Output the [X, Y] coordinate of the center of the cell containing the given text.  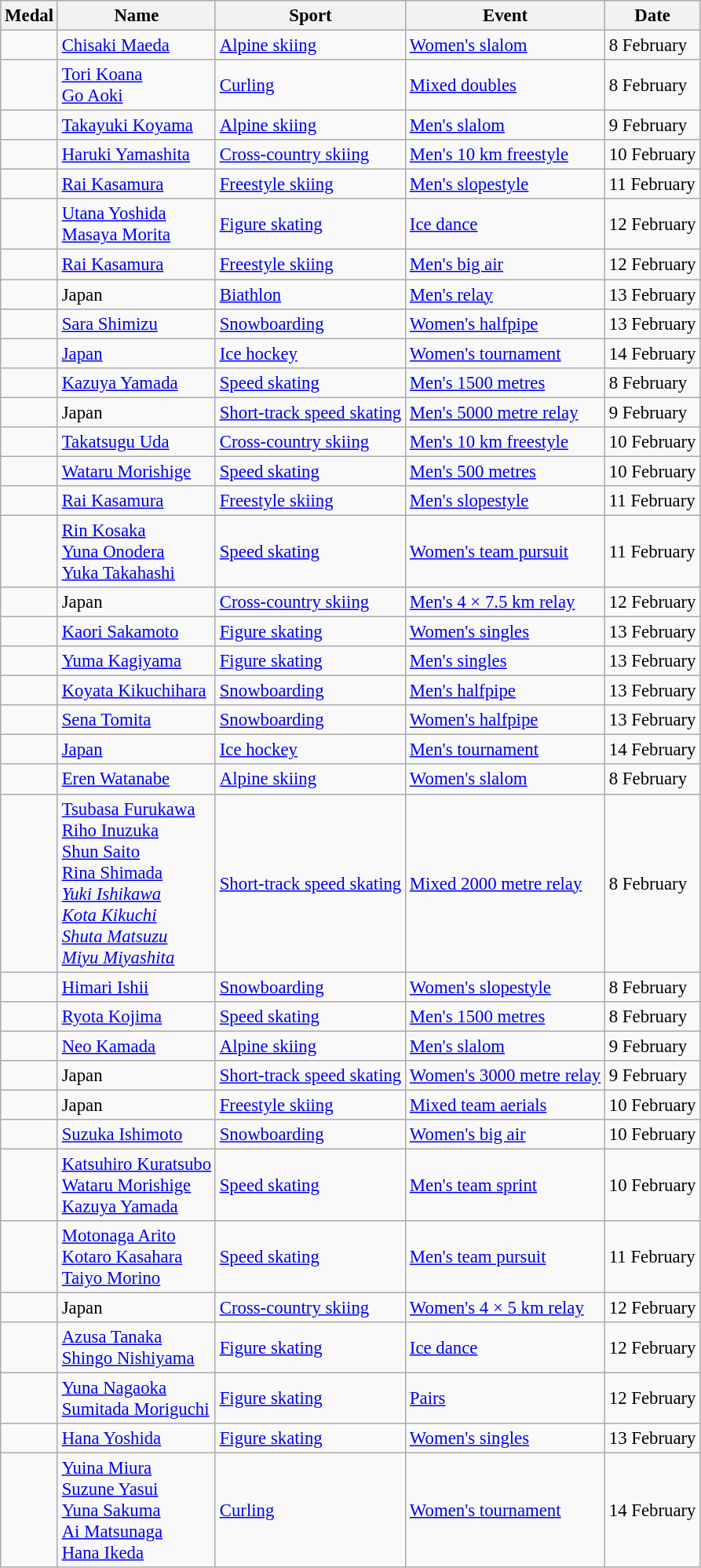
Mixed 2000 metre relay [506, 883]
Yuna NagaokaSumitada Moriguchi [137, 1399]
Hana Yoshida [137, 1438]
Wataru Morishige [137, 471]
Women's 4 × 5 km relay [506, 1308]
Mixed team aerials [506, 1105]
Pairs [506, 1399]
Women's team pursuit [506, 551]
Men's team sprint [506, 1185]
Haruki Yamashita [137, 155]
Men's team pursuit [506, 1257]
Neo Kamada [137, 1046]
Tsubasa FurukawaRiho InuzukaShun SaitoRina ShimadaYuki IshikawaKota KikuchiShuta MatsuzuMiyu Miyashita [137, 883]
Event [506, 16]
Sena Tomita [137, 720]
Katsuhiro KuratsuboWataru MorishigeKazuya Yamada [137, 1185]
Takayuki Koyama [137, 126]
Men's halfpipe [506, 691]
Men's singles [506, 661]
Medal [30, 16]
Men's 500 metres [506, 471]
Himari Ishii [137, 987]
Men's 5000 metre relay [506, 412]
Takatsugu Uda [137, 442]
Utana YoshidaMasaya Morita [137, 225]
Ryota Kojima [137, 1016]
Yuina MiuraSuzune YasuiYuna SakumaAi MatsunagaHana Ikeda [137, 1511]
Suzuka Ishimoto [137, 1135]
Kazuya Yamada [137, 382]
Women's big air [506, 1135]
Azusa TanakaShingo Nishiyama [137, 1347]
Women's 3000 metre relay [506, 1076]
Sport [310, 16]
Name [137, 16]
Yuma Kagiyama [137, 661]
Men's 4 × 7.5 km relay [506, 602]
Chisaki Maeda [137, 46]
Motonaga AritoKotaro KasaharaTaiyo Morino [137, 1257]
Tori Koana Go Aoki [137, 85]
Rin KosakaYuna OnoderaYuka Takahashi [137, 551]
Women's slopestyle [506, 987]
Kaori Sakamoto [137, 632]
Sara Shimizu [137, 323]
Men's tournament [506, 750]
Eren Watanabe [137, 780]
Date [652, 16]
Men's big air [506, 265]
Biathlon [310, 294]
Men's relay [506, 294]
Mixed doubles [506, 85]
Koyata Kikuchihara [137, 691]
